Determine the (x, y) coordinate at the center of the cell enclosing the given text.  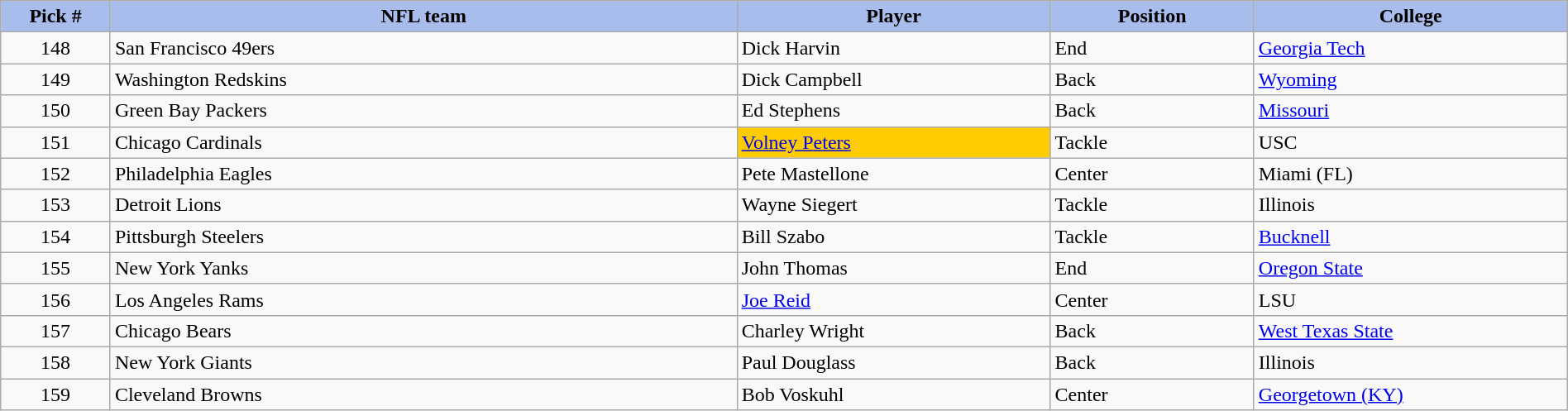
159 (56, 394)
San Francisco 49ers (423, 48)
Joe Reid (893, 299)
West Texas State (1411, 331)
Cleveland Browns (423, 394)
158 (56, 362)
Washington Redskins (423, 79)
150 (56, 111)
Philadelphia Eagles (423, 174)
Los Angeles Rams (423, 299)
152 (56, 174)
Bob Voskuhl (893, 394)
Position (1152, 17)
Detroit Lions (423, 205)
156 (56, 299)
157 (56, 331)
151 (56, 142)
Bucknell (1411, 237)
Wyoming (1411, 79)
NFL team (423, 17)
Missouri (1411, 111)
New York Giants (423, 362)
Volney Peters (893, 142)
Bill Szabo (893, 237)
Pittsburgh Steelers (423, 237)
Ed Stephens (893, 111)
Player (893, 17)
Pete Mastellone (893, 174)
154 (56, 237)
155 (56, 268)
Charley Wright (893, 331)
LSU (1411, 299)
Pick # (56, 17)
Chicago Bears (423, 331)
Oregon State (1411, 268)
John Thomas (893, 268)
Dick Harvin (893, 48)
College (1411, 17)
Dick Campbell (893, 79)
Chicago Cardinals (423, 142)
Miami (FL) (1411, 174)
149 (56, 79)
USC (1411, 142)
Georgia Tech (1411, 48)
Georgetown (KY) (1411, 394)
Wayne Siegert (893, 205)
New York Yanks (423, 268)
153 (56, 205)
Paul Douglass (893, 362)
Green Bay Packers (423, 111)
148 (56, 48)
